Determine the (X, Y) coordinate at the center of the cell enclosing the given text.  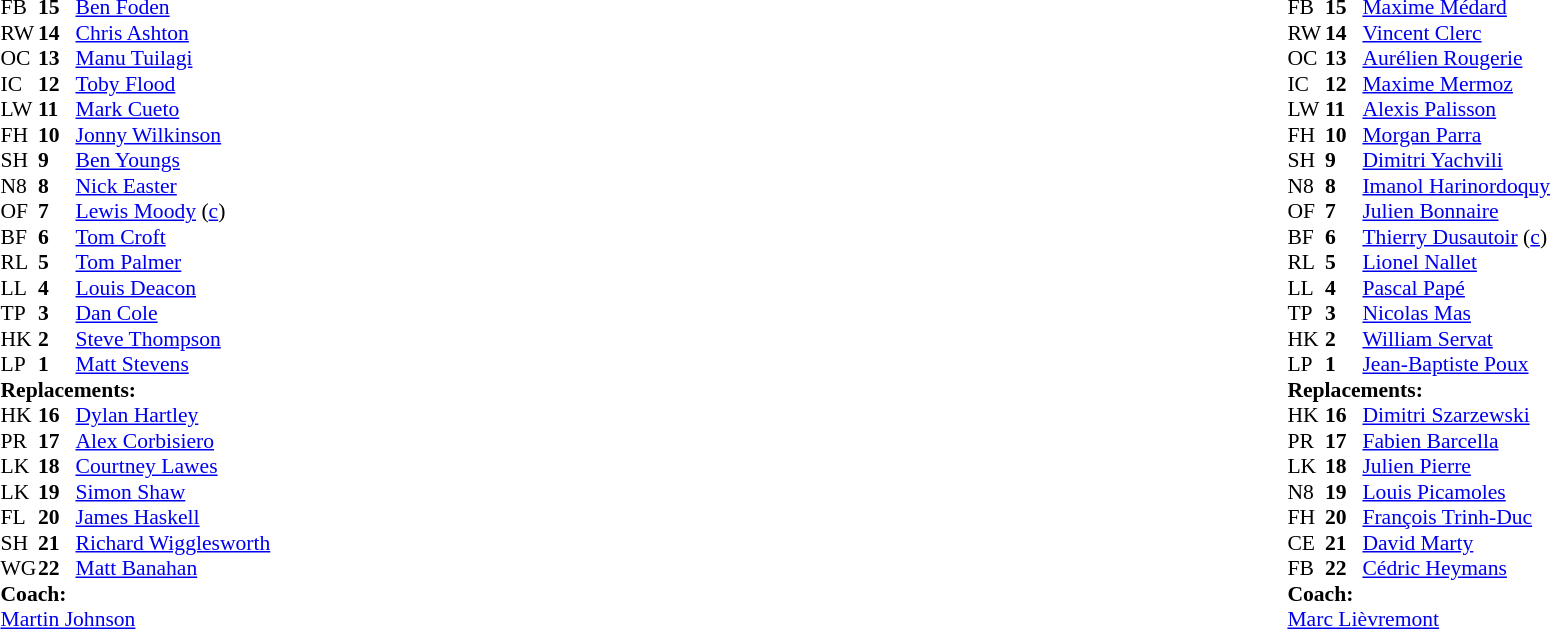
James Haskell (174, 517)
Tom Palmer (174, 263)
Mark Cueto (174, 109)
Alexis Palisson (1456, 109)
Nicolas Mas (1456, 313)
Alex Corbisiero (174, 441)
Thierry Dusautoir (c) (1456, 237)
Chris Ashton (174, 33)
Jean-Baptiste Poux (1456, 365)
Lionel Nallet (1456, 263)
Ben Youngs (174, 161)
Richard Wigglesworth (174, 543)
WG (19, 569)
Lewis Moody (c) (174, 211)
Dylan Hartley (174, 415)
Dimitri Yachvili (1456, 161)
François Trinh-Duc (1456, 517)
Manu Tuilagi (174, 59)
FL (19, 517)
Simon Shaw (174, 492)
Louis Deacon (174, 288)
Pascal Papé (1456, 288)
Nick Easter (174, 186)
FB (1306, 569)
Morgan Parra (1456, 135)
Steve Thompson (174, 339)
Matt Banahan (174, 569)
Imanol Harinordoquy (1456, 186)
David Marty (1456, 543)
Julien Bonnaire (1456, 211)
Louis Picamoles (1456, 492)
Aurélien Rougerie (1456, 59)
Fabien Barcella (1456, 441)
Maxime Mermoz (1456, 84)
Julien Pierre (1456, 467)
Dan Cole (174, 313)
William Servat (1456, 339)
Jonny Wilkinson (174, 135)
Courtney Lawes (174, 467)
Vincent Clerc (1456, 33)
Cédric Heymans (1456, 569)
Matt Stevens (174, 365)
Dimitri Szarzewski (1456, 415)
CE (1306, 543)
Tom Croft (174, 237)
Toby Flood (174, 84)
